Search for the cell housing the specified text and yield its [x, y] center coordinate. 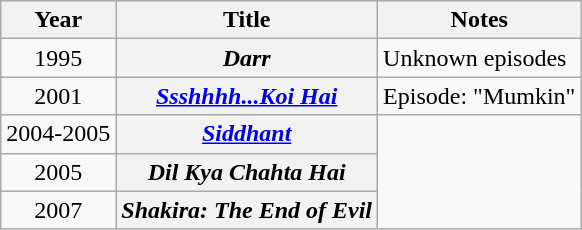
1995 [58, 58]
Darr [247, 58]
2004-2005 [58, 134]
2007 [58, 210]
Shakira: The End of Evil [247, 210]
2005 [58, 172]
Dil Kya Chahta Hai [247, 172]
Notes [480, 20]
Episode: "Mumkin" [480, 96]
Title [247, 20]
Year [58, 20]
Siddhant [247, 134]
Ssshhhh...Koi Hai [247, 96]
2001 [58, 96]
Unknown episodes [480, 58]
